Detect which cell encompasses the target text, then output its (x, y) center coordinate. 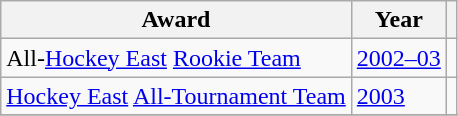
Hockey East All-Tournament Team (176, 96)
All-Hockey East Rookie Team (176, 58)
Year (398, 20)
2003 (398, 96)
Award (176, 20)
2002–03 (398, 58)
